From the cell containing the given text, extract its center point as [X, Y] coordinate. 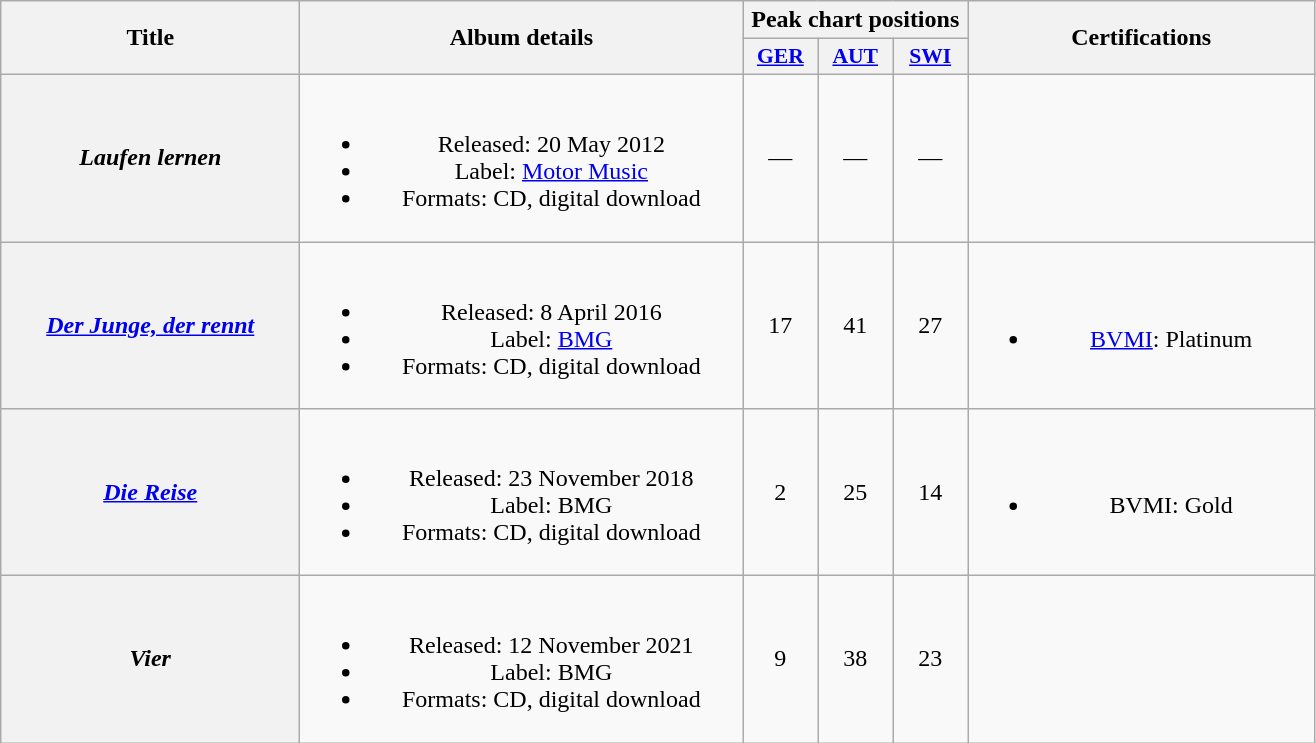
Peak chart positions [856, 20]
41 [856, 326]
Album details [522, 38]
Vier [150, 660]
Laufen lernen [150, 158]
Der Junge, der rennt [150, 326]
27 [930, 326]
Released: 12 November 2021Label: BMGFormats: CD, digital download [522, 660]
2 [780, 492]
BVMI: Gold [1142, 492]
Certifications [1142, 38]
14 [930, 492]
Released: 20 May 2012Label: Motor MusicFormats: CD, digital download [522, 158]
Die Reise [150, 492]
23 [930, 660]
GER [780, 57]
AUT [856, 57]
Released: 23 November 2018Label: BMGFormats: CD, digital download [522, 492]
9 [780, 660]
17 [780, 326]
SWI [930, 57]
BVMI: Platinum [1142, 326]
25 [856, 492]
Released: 8 April 2016Label: BMGFormats: CD, digital download [522, 326]
38 [856, 660]
Title [150, 38]
